Scan for the cell matching the given text and deliver its [x, y] coordinate at center. 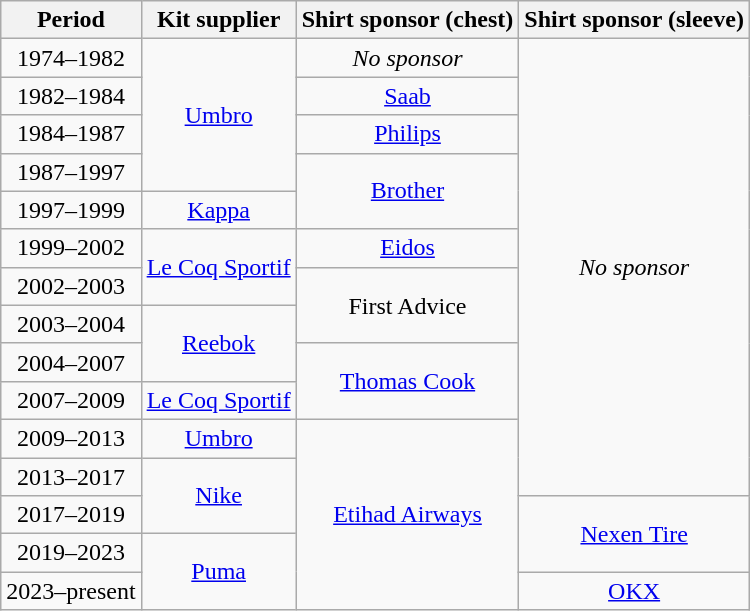
Shirt sponsor (sleeve) [634, 20]
Kit supplier [218, 20]
First Advice [408, 305]
2023–present [71, 591]
2002–2003 [71, 286]
1987–1997 [71, 172]
1974–1982 [71, 58]
1984–1987 [71, 134]
Etihad Airways [408, 514]
Period [71, 20]
Puma [218, 572]
Reebok [218, 343]
2004–2007 [71, 362]
OKX [634, 591]
Shirt sponsor (chest) [408, 20]
2003–2004 [71, 324]
Kappa [218, 210]
Nexen Tire [634, 534]
1997–1999 [71, 210]
Philips [408, 134]
Saab [408, 96]
Eidos [408, 248]
Thomas Cook [408, 381]
1982–1984 [71, 96]
2007–2009 [71, 400]
Nike [218, 496]
2013–2017 [71, 477]
2009–2013 [71, 438]
2017–2019 [71, 515]
1999–2002 [71, 248]
Brother [408, 191]
2019–2023 [71, 553]
